Locate the cell with the specified text and output its [X, Y] center coordinate. 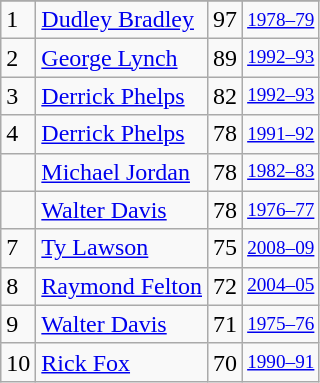
75 [226, 248]
Ty Lawson [122, 248]
Rick Fox [122, 362]
70 [226, 362]
8 [18, 286]
1978–79 [281, 20]
3 [18, 96]
82 [226, 96]
1975–76 [281, 324]
2008–09 [281, 248]
7 [18, 248]
2004–05 [281, 286]
Raymond Felton [122, 286]
10 [18, 362]
1 [18, 20]
71 [226, 324]
Michael Jordan [122, 172]
Dudley Bradley [122, 20]
4 [18, 134]
2 [18, 58]
97 [226, 20]
1990–91 [281, 362]
89 [226, 58]
1976–77 [281, 210]
9 [18, 324]
72 [226, 286]
1991–92 [281, 134]
George Lynch [122, 58]
1982–83 [281, 172]
